Determine the (x, y) coordinate at the center of the cell enclosing the given text.  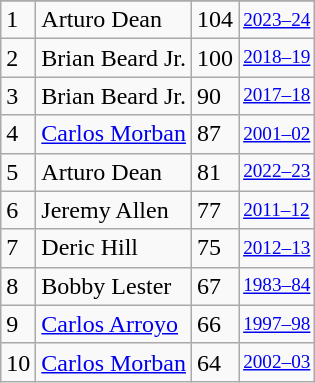
9 (18, 324)
1997–98 (277, 324)
7 (18, 248)
Carlos Arroyo (114, 324)
2017–18 (277, 96)
Deric Hill (114, 248)
64 (216, 362)
Bobby Lester (114, 286)
100 (216, 58)
81 (216, 172)
6 (18, 210)
90 (216, 96)
66 (216, 324)
75 (216, 248)
8 (18, 286)
Jeremy Allen (114, 210)
1983–84 (277, 286)
3 (18, 96)
2018–19 (277, 58)
2011–12 (277, 210)
2012–13 (277, 248)
2023–24 (277, 20)
2022–23 (277, 172)
87 (216, 134)
104 (216, 20)
2 (18, 58)
67 (216, 286)
1 (18, 20)
2001–02 (277, 134)
77 (216, 210)
10 (18, 362)
5 (18, 172)
2002–03 (277, 362)
4 (18, 134)
